For the text-containing cell, return its midpoint in [X, Y] coordinate format. 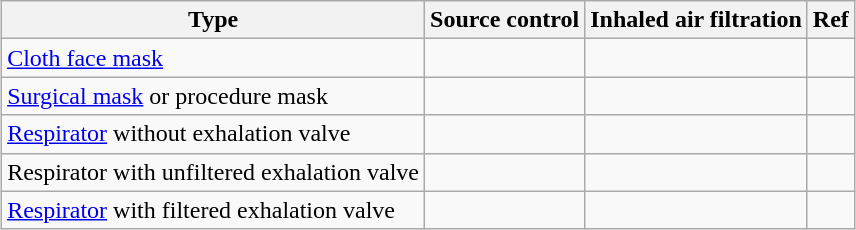
Inhaled air filtration [696, 20]
Cloth face mask [214, 58]
Surgical mask or procedure mask [214, 96]
Respirator with unfiltered exhalation valve [214, 172]
Source control [505, 20]
Type [214, 20]
Ref [830, 20]
Respirator without exhalation valve [214, 134]
Respirator with filtered exhalation valve [214, 210]
